Determine the [X, Y] coordinate at the center of the cell enclosing the given text.  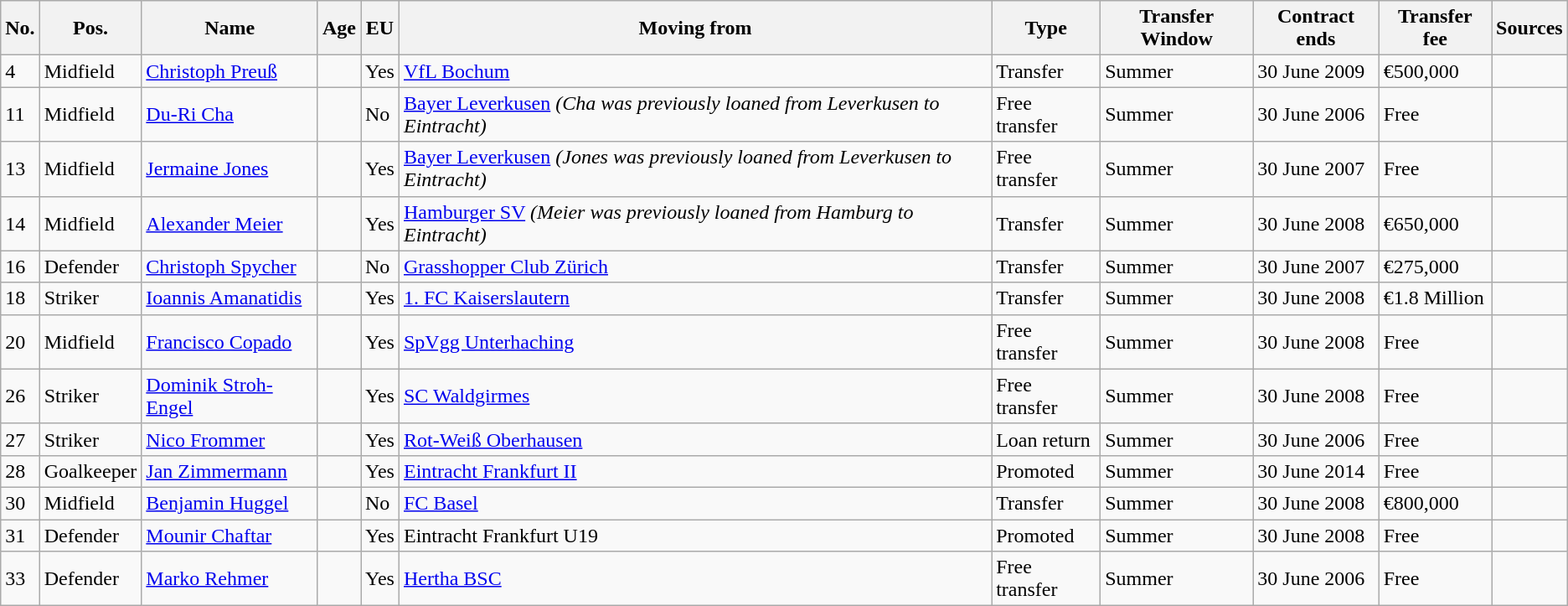
Name [230, 28]
Pos. [90, 28]
Eintracht Frankfurt U19 [695, 536]
Christoph Preuß [230, 71]
VfL Bochum [695, 71]
Dominik Stroh-Engel [230, 396]
Sources [1529, 28]
Hertha BSC [695, 578]
26 [20, 396]
€800,000 [1435, 503]
14 [20, 223]
28 [20, 471]
33 [20, 578]
30 June 2009 [1316, 71]
Mounir Chaftar [230, 536]
31 [20, 536]
Moving from [695, 28]
EU [379, 28]
Transfer Window [1177, 28]
16 [20, 267]
FC Basel [695, 503]
Eintracht Frankfurt II [695, 471]
20 [20, 342]
€1.8 Million [1435, 298]
Marko Rehmer [230, 578]
SpVgg Unterhaching [695, 342]
Goalkeeper [90, 471]
27 [20, 439]
Alexander Meier [230, 223]
Jan Zimmermann [230, 471]
Ioannis Amanatidis [230, 298]
Nico Frommer [230, 439]
€500,000 [1435, 71]
Transfer fee [1435, 28]
1. FC Kaiserslautern [695, 298]
Contract ends [1316, 28]
4 [20, 71]
Benjamin Huggel [230, 503]
No. [20, 28]
€275,000 [1435, 267]
Loan return [1046, 439]
11 [20, 114]
Rot-Weiß Oberhausen [695, 439]
Francisco Copado [230, 342]
€650,000 [1435, 223]
Type [1046, 28]
30 June 2014 [1316, 471]
Bayer Leverkusen (Cha was previously loaned from Leverkusen to Eintracht) [695, 114]
18 [20, 298]
SC Waldgirmes [695, 396]
30 [20, 503]
13 [20, 169]
Jermaine Jones [230, 169]
Hamburger SV (Meier was previously loaned from Hamburg to Eintracht) [695, 223]
Christoph Spycher [230, 267]
Bayer Leverkusen (Jones was previously loaned from Leverkusen to Eintracht) [695, 169]
Age [338, 28]
Grasshopper Club Zürich [695, 267]
Du-Ri Cha [230, 114]
